Output the (X, Y) coordinate of the center of the cell containing the given text.  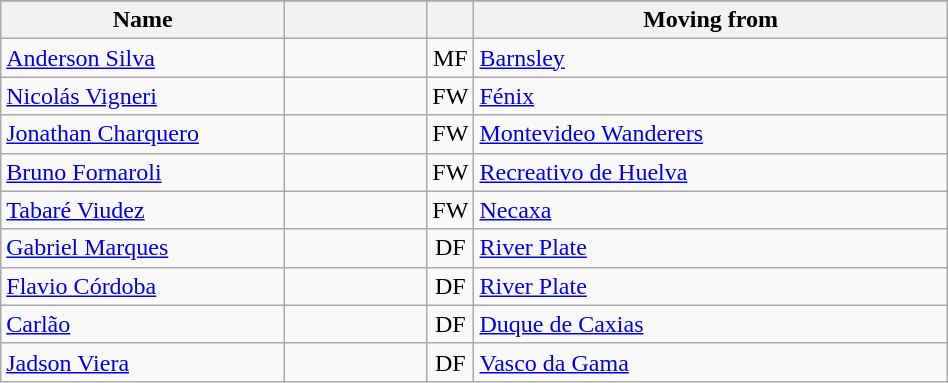
Vasco da Gama (710, 362)
Recreativo de Huelva (710, 172)
Nicolás Vigneri (143, 96)
Barnsley (710, 58)
Jadson Viera (143, 362)
Duque de Caxias (710, 324)
MF (450, 58)
Anderson Silva (143, 58)
Name (143, 20)
Carlão (143, 324)
Jonathan Charquero (143, 134)
Bruno Fornaroli (143, 172)
Tabaré Viudez (143, 210)
Flavio Córdoba (143, 286)
Gabriel Marques (143, 248)
Montevideo Wanderers (710, 134)
Moving from (710, 20)
Necaxa (710, 210)
Fénix (710, 96)
